Pinpoint the cell where the given text exists, returning its (x, y) midpoint coordinate. 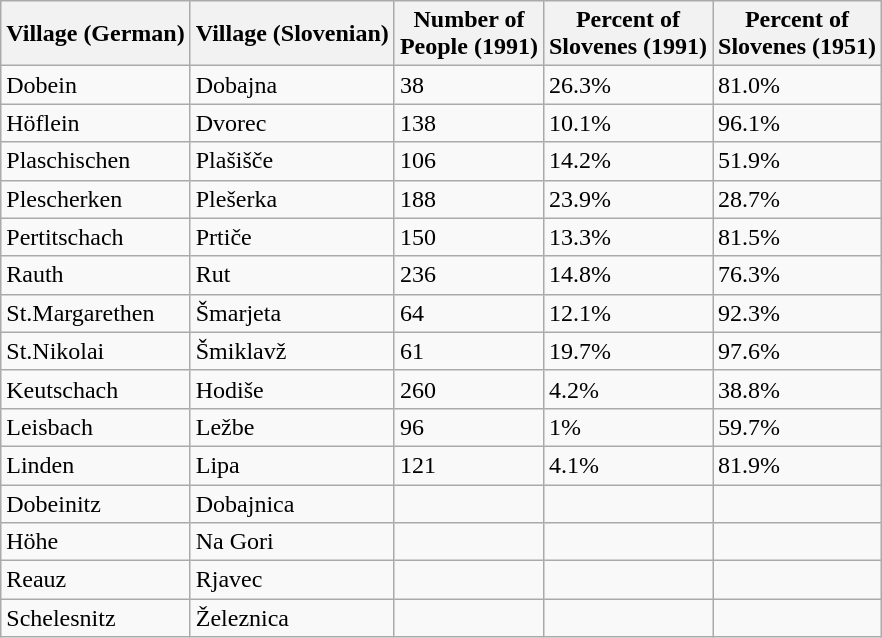
26.3% (628, 85)
St.Nikolai (96, 351)
Šmarjeta (292, 313)
14.8% (628, 275)
81.9% (796, 465)
23.9% (628, 199)
Pertitschach (96, 237)
96 (468, 427)
Höhe (96, 542)
14.2% (628, 161)
Rut (292, 275)
Dobein (96, 85)
13.3% (628, 237)
96.1% (796, 123)
12.1% (628, 313)
28.7% (796, 199)
Percent ofSlovenes (1951) (796, 34)
Plešerka (292, 199)
38 (468, 85)
59.7% (796, 427)
1% (628, 427)
Dobajna (292, 85)
10.1% (628, 123)
Dvorec (292, 123)
Dobajnica (292, 503)
Hodiše (292, 389)
Na Gori (292, 542)
4.1% (628, 465)
Ležbe (292, 427)
Dobeinitz (96, 503)
Reauz (96, 580)
Keutschach (96, 389)
Prtiče (292, 237)
Höflein (96, 123)
Plaschischen (96, 161)
76.3% (796, 275)
Village (German) (96, 34)
150 (468, 237)
Železnica (292, 618)
Leisbach (96, 427)
19.7% (628, 351)
138 (468, 123)
81.0% (796, 85)
81.5% (796, 237)
121 (468, 465)
106 (468, 161)
Lipa (292, 465)
Schelesnitz (96, 618)
Šmiklavž (292, 351)
92.3% (796, 313)
51.9% (796, 161)
61 (468, 351)
Linden (96, 465)
Number ofPeople (1991) (468, 34)
188 (468, 199)
Village (Slovenian) (292, 34)
Percent ofSlovenes (1991) (628, 34)
Rauth (96, 275)
St.Margarethen (96, 313)
Rjavec (292, 580)
Plašišče (292, 161)
97.6% (796, 351)
64 (468, 313)
4.2% (628, 389)
260 (468, 389)
38.8% (796, 389)
236 (468, 275)
Plescherken (96, 199)
